Pinpoint the cell where the given text exists, returning its [X, Y] midpoint coordinate. 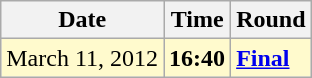
16:40 [198, 58]
Final [271, 58]
Time [198, 20]
Round [271, 20]
March 11, 2012 [82, 58]
Date [82, 20]
